Identify which cell holds the provided text, then report its (X, Y) central coordinate. 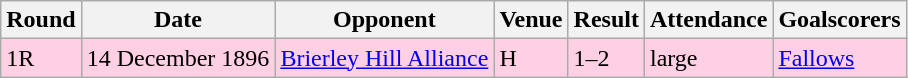
Attendance (708, 20)
Venue (531, 20)
Opponent (384, 20)
1R (41, 58)
Result (606, 20)
Goalscorers (840, 20)
14 December 1896 (178, 58)
Date (178, 20)
H (531, 58)
large (708, 58)
Brierley Hill Alliance (384, 58)
Round (41, 20)
Fallows (840, 58)
1–2 (606, 58)
